Find where the given text appears and provide that cell's center as [X, Y] coordinate. 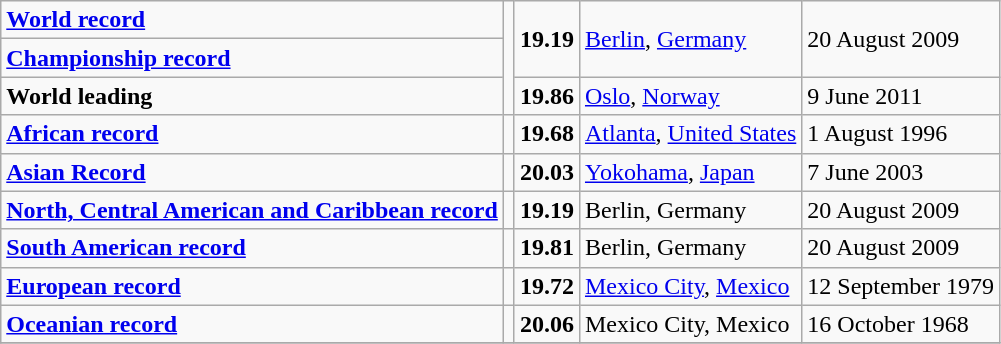
Championship record [252, 58]
9 June 2011 [901, 96]
Yokohama, Japan [690, 172]
South American record [252, 248]
19.72 [546, 286]
Atlanta, United States [690, 134]
1 August 1996 [901, 134]
19.81 [546, 248]
North, Central American and Caribbean record [252, 210]
20.03 [546, 172]
Asian Record [252, 172]
African record [252, 134]
7 June 2003 [901, 172]
World record [252, 20]
World leading [252, 96]
16 October 1968 [901, 324]
19.86 [546, 96]
Oslo, Norway [690, 96]
19.68 [546, 134]
Oceanian record [252, 324]
20.06 [546, 324]
European record [252, 286]
12 September 1979 [901, 286]
